Output the (x, y) coordinate of the center of the cell containing the given text.  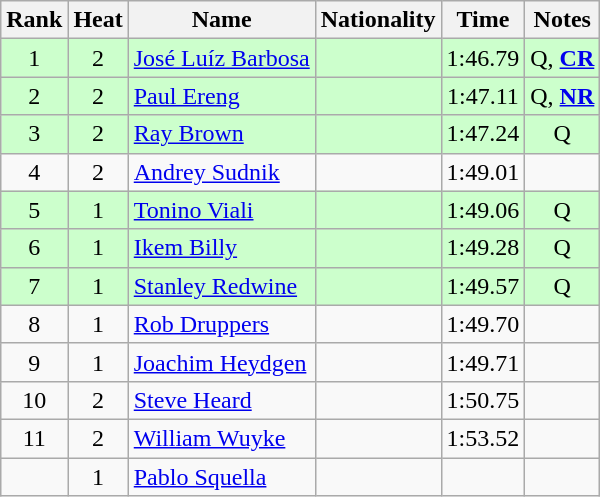
1:49.70 (483, 324)
6 (34, 248)
Paul Ereng (222, 96)
1:49.71 (483, 362)
1:50.75 (483, 400)
1:49.06 (483, 210)
1:46.79 (483, 58)
1:53.52 (483, 438)
Andrey Sudnik (222, 172)
7 (34, 286)
10 (34, 400)
4 (34, 172)
Nationality (378, 20)
Pablo Squella (222, 477)
Rob Druppers (222, 324)
3 (34, 134)
9 (34, 362)
Q, CR (562, 58)
Notes (562, 20)
Q, NR (562, 96)
8 (34, 324)
1:49.01 (483, 172)
1:47.24 (483, 134)
Time (483, 20)
11 (34, 438)
5 (34, 210)
Name (222, 20)
Tonino Viali (222, 210)
1:49.57 (483, 286)
José Luíz Barbosa (222, 58)
Ray Brown (222, 134)
Steve Heard (222, 400)
Stanley Redwine (222, 286)
Rank (34, 20)
Heat (98, 20)
Ikem Billy (222, 248)
Joachim Heydgen (222, 362)
1:47.11 (483, 96)
1:49.28 (483, 248)
William Wuyke (222, 438)
